Return the (X, Y) coordinate for the center point of the cell that contains the specified text.  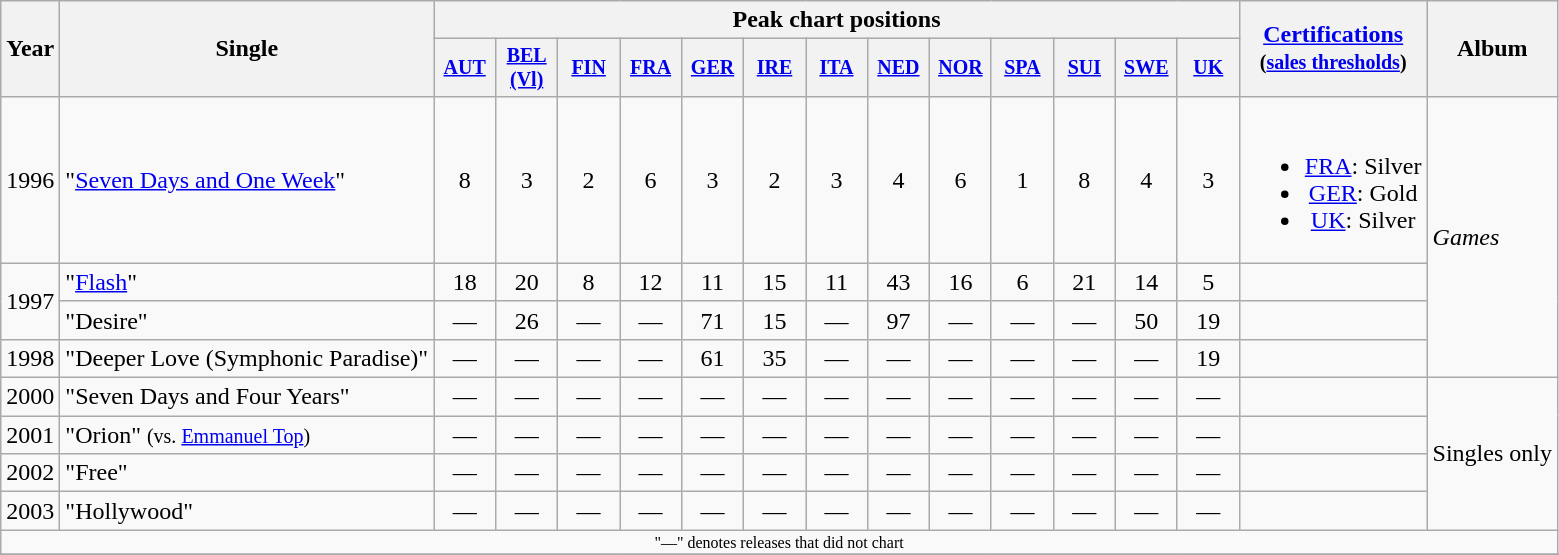
GER (713, 68)
61 (713, 358)
AUT (465, 68)
"Deeper Love (Symphonic Paradise)" (247, 358)
2001 (30, 435)
5 (1208, 282)
35 (775, 358)
26 (527, 320)
50 (1146, 320)
"Desire" (247, 320)
FRA: SilverGER: GoldUK: Silver (1333, 180)
43 (898, 282)
"Seven Days and Four Years" (247, 397)
"Free" (247, 473)
SPA (1022, 68)
12 (651, 282)
14 (1146, 282)
Album (1492, 49)
2002 (30, 473)
UK (1208, 68)
1998 (30, 358)
FIN (589, 68)
ITA (837, 68)
71 (713, 320)
Certifications(sales thresholds) (1333, 49)
Year (30, 49)
20 (527, 282)
SUI (1084, 68)
NOR (960, 68)
"Hollywood" (247, 511)
Games (1492, 236)
SWE (1146, 68)
"Orion" (vs. Emmanuel Top) (247, 435)
NED (898, 68)
18 (465, 282)
1997 (30, 301)
1 (1022, 180)
FRA (651, 68)
"Seven Days and One Week" (247, 180)
2003 (30, 511)
BEL(Vl) (527, 68)
16 (960, 282)
21 (1084, 282)
"Flash" (247, 282)
Peak chart positions (837, 20)
IRE (775, 68)
Single (247, 49)
Singles only (1492, 454)
2000 (30, 397)
"—" denotes releases that did not chart (780, 542)
1996 (30, 180)
97 (898, 320)
